Locate the cell with the specified text and output its (x, y) center coordinate. 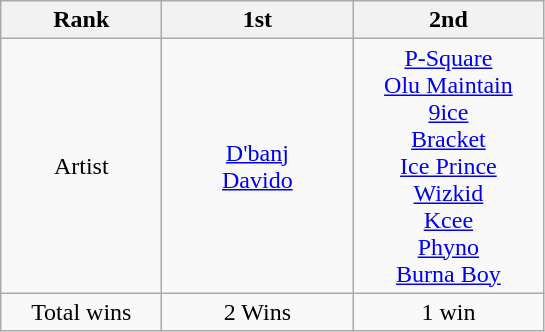
1 win (448, 312)
D'banjDavido (258, 166)
2 Wins (258, 312)
P-SquareOlu Maintain9iceBracketIce PrinceWizkidKceePhynoBurna Boy (448, 166)
1st (258, 20)
2nd (448, 20)
Rank (82, 20)
Artist (82, 166)
Total wins (82, 312)
